Determine the [x, y] coordinate at the center of the cell enclosing the given text.  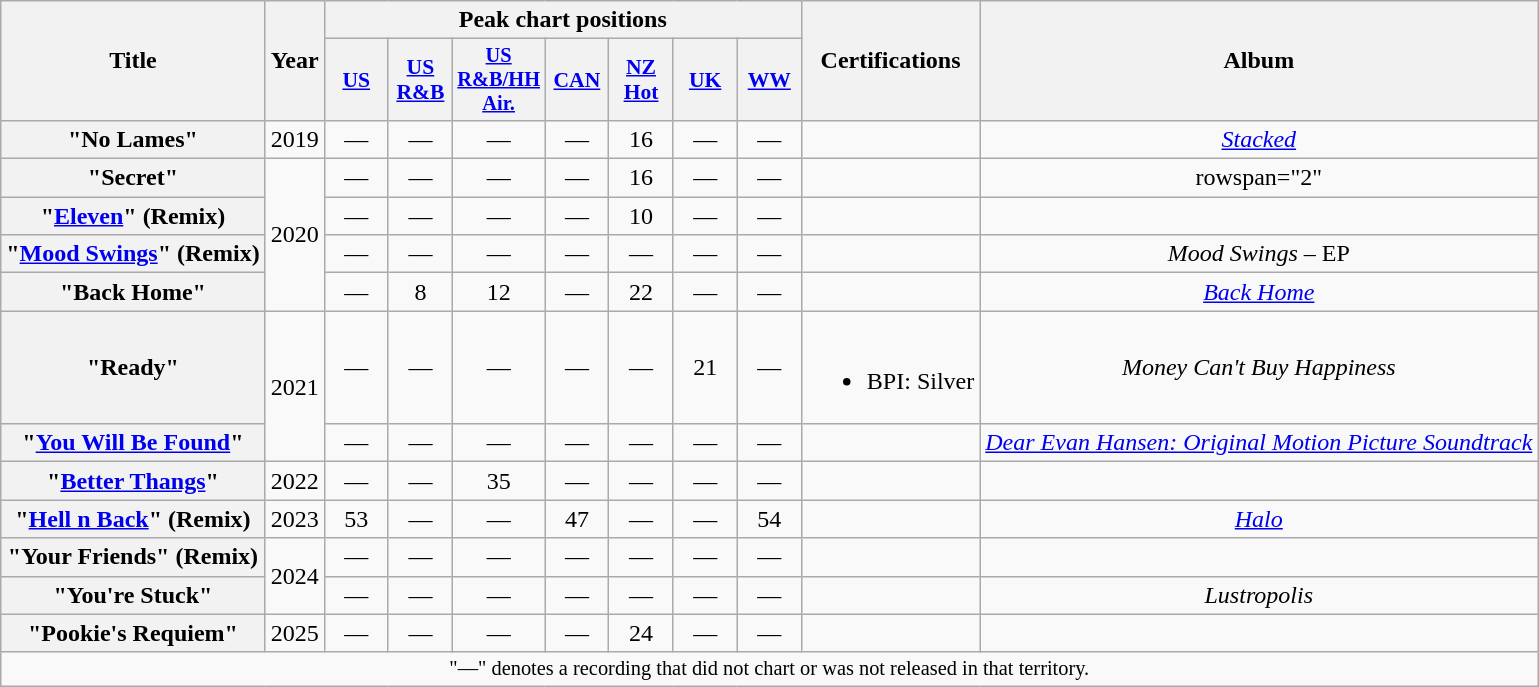
Lustropolis [1259, 595]
"Pookie's Requiem" [133, 633]
"Secret" [133, 178]
"Better Thangs" [133, 481]
Peak chart positions [562, 20]
"Mood Swings" (Remix) [133, 254]
NZHot [641, 80]
2022 [294, 481]
BPI: Silver [890, 368]
47 [577, 519]
"—" denotes a recording that did not chart or was not released in that territory. [770, 669]
35 [498, 481]
UK [705, 80]
WW [769, 80]
"Eleven" (Remix) [133, 216]
Stacked [1259, 139]
24 [641, 633]
US [356, 80]
"Back Home" [133, 292]
Mood Swings – EP [1259, 254]
2021 [294, 386]
USR&B/HHAir. [498, 80]
"Hell n Back" (Remix) [133, 519]
"You Will Be Found" [133, 443]
"You're Stuck" [133, 595]
54 [769, 519]
Album [1259, 61]
2024 [294, 576]
"No Lames" [133, 139]
USR&B [420, 80]
8 [420, 292]
"Your Friends" (Remix) [133, 557]
Halo [1259, 519]
Certifications [890, 61]
2025 [294, 633]
Title [133, 61]
10 [641, 216]
rowspan="2" [1259, 178]
Money Can't Buy Happiness [1259, 368]
2020 [294, 235]
CAN [577, 80]
2023 [294, 519]
21 [705, 368]
12 [498, 292]
Back Home [1259, 292]
53 [356, 519]
"Ready" [133, 368]
2019 [294, 139]
22 [641, 292]
Year [294, 61]
Dear Evan Hansen: Original Motion Picture Soundtrack [1259, 443]
